Return the (x, y) coordinate for the center point of the cell that contains the specified text.  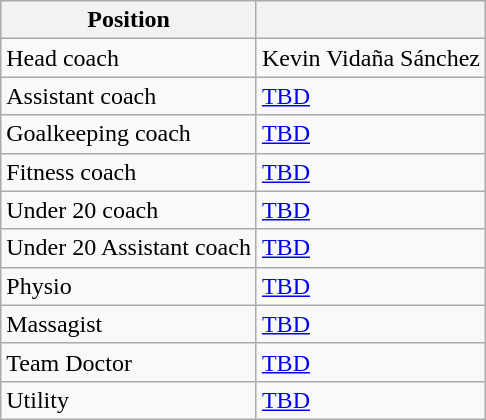
Under 20 Assistant coach (129, 248)
Physio (129, 286)
Kevin Vidaña Sánchez (370, 58)
Goalkeeping coach (129, 134)
Position (129, 20)
Utility (129, 400)
Fitness coach (129, 172)
Assistant coach (129, 96)
Head coach (129, 58)
Under 20 coach (129, 210)
Team Doctor (129, 362)
Massagist (129, 324)
